Detect which cell encompasses the target text, then output its (x, y) center coordinate. 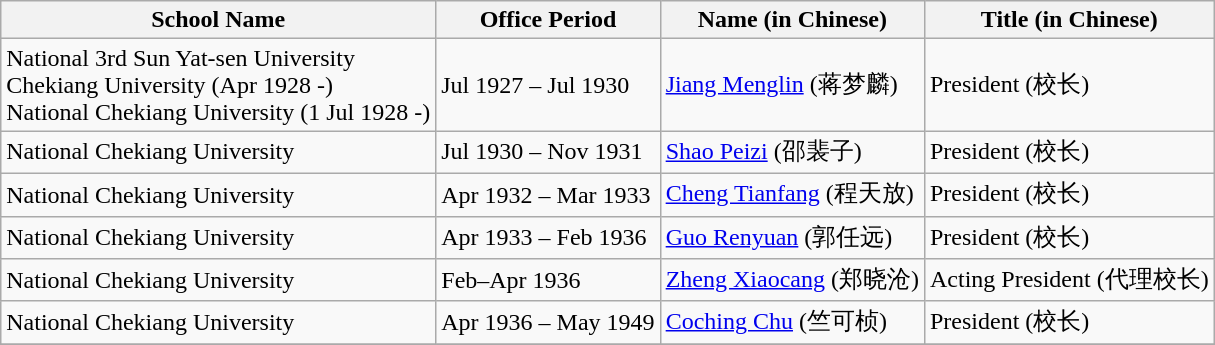
Shao Peizi (邵裴子) (792, 152)
National 3rd Sun Yat-sen University Chekiang University (Apr 1928 -) National Chekiang University (1 Jul 1928 -) (218, 85)
Coching Chu (竺可桢) (792, 322)
Guo Renyuan (郭任远) (792, 238)
Apr 1932 – Mar 1933 (548, 194)
Zheng Xiaocang (郑晓沧) (792, 280)
Jiang Menglin (蒋梦麟) (792, 85)
Name (in Chinese) (792, 20)
Title (in Chinese) (1069, 20)
Feb–Apr 1936 (548, 280)
Jul 1927 – Jul 1930 (548, 85)
Acting President (代理校长) (1069, 280)
Office Period (548, 20)
Apr 1936 – May 1949 (548, 322)
Cheng Tianfang (程天放) (792, 194)
Jul 1930 – Nov 1931 (548, 152)
Apr 1933 – Feb 1936 (548, 238)
School Name (218, 20)
